Return the [x, y] coordinate for the center point of the cell that contains the specified text.  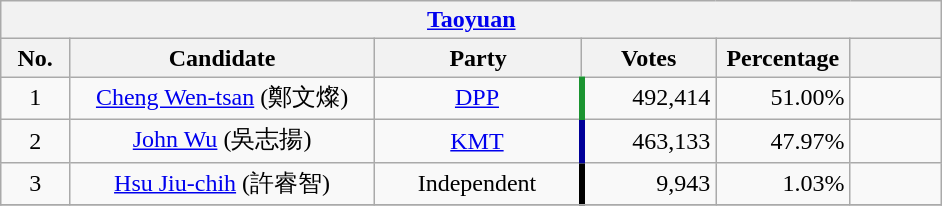
Candidate [222, 58]
3 [36, 184]
Percentage [783, 58]
463,133 [649, 140]
DPP [478, 98]
9,943 [649, 184]
2 [36, 140]
Hsu Jiu-chih (許睿智) [222, 184]
492,414 [649, 98]
Taoyuan [472, 20]
KMT [478, 140]
47.97% [783, 140]
Cheng Wen-tsan (鄭文燦) [222, 98]
Votes [649, 58]
51.00% [783, 98]
1 [36, 98]
1.03% [783, 184]
John Wu (吳志揚) [222, 140]
Party [478, 58]
No. [36, 58]
Independent [478, 184]
